Determine the [X, Y] coordinate at the center of the cell enclosing the given text.  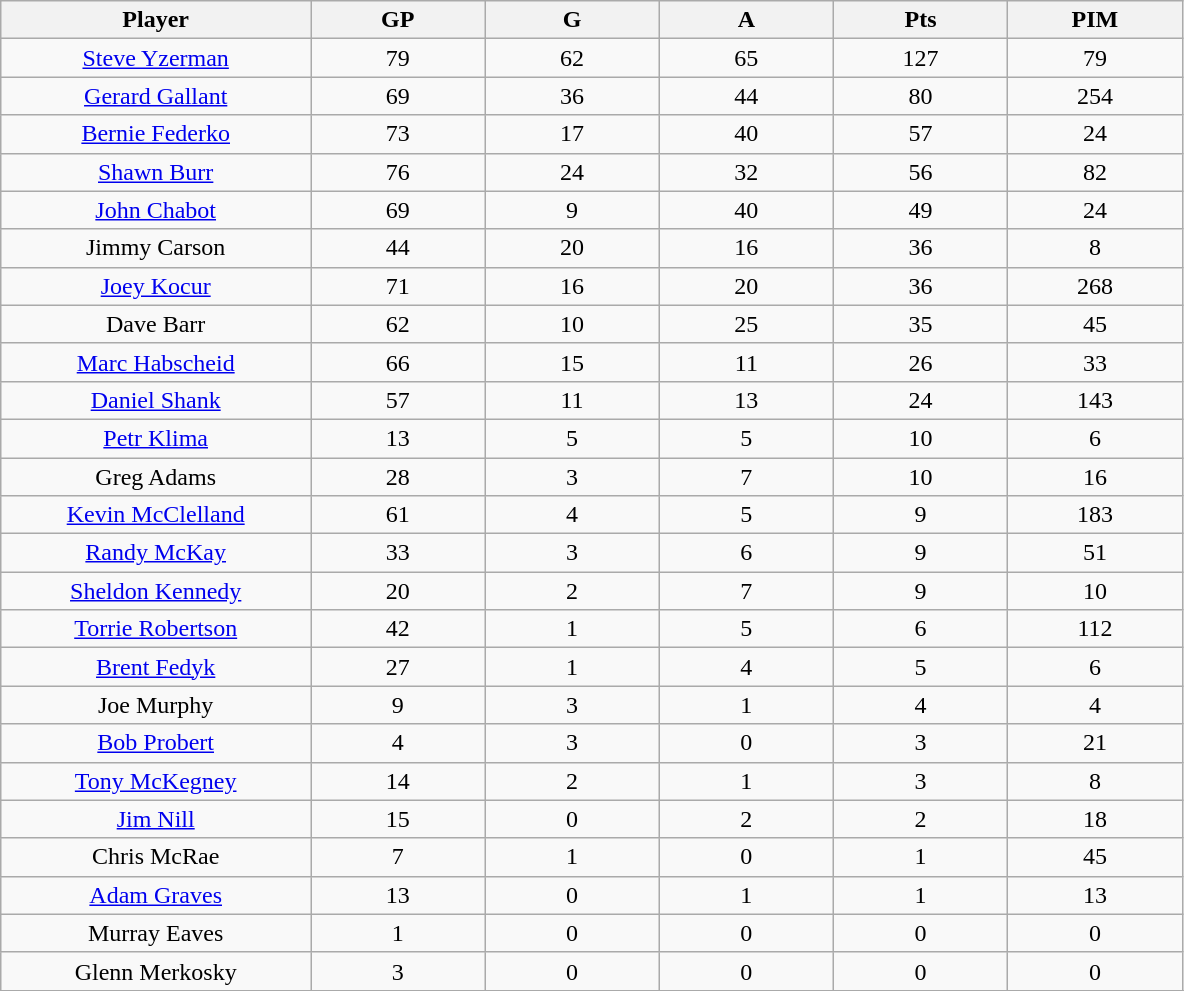
Chris McRae [156, 857]
66 [398, 362]
Tony McKegney [156, 781]
Randy McKay [156, 553]
Jim Nill [156, 819]
268 [1095, 286]
Joey Kocur [156, 286]
18 [1095, 819]
27 [398, 667]
17 [572, 134]
42 [398, 629]
183 [1095, 515]
Daniel Shank [156, 400]
112 [1095, 629]
Greg Adams [156, 477]
PIM [1095, 20]
56 [920, 172]
254 [1095, 96]
Gerard Gallant [156, 96]
49 [920, 210]
Torrie Robertson [156, 629]
82 [1095, 172]
Murray Eaves [156, 933]
Dave Barr [156, 324]
G [572, 20]
GP [398, 20]
Kevin McClelland [156, 515]
Adam Graves [156, 895]
Joe Murphy [156, 705]
Bernie Federko [156, 134]
26 [920, 362]
32 [746, 172]
28 [398, 477]
Player [156, 20]
61 [398, 515]
65 [746, 58]
Pts [920, 20]
Brent Fedyk [156, 667]
14 [398, 781]
Shawn Burr [156, 172]
Sheldon Kennedy [156, 591]
51 [1095, 553]
76 [398, 172]
143 [1095, 400]
Jimmy Carson [156, 248]
21 [1095, 743]
Petr Klima [156, 438]
Bob Probert [156, 743]
25 [746, 324]
35 [920, 324]
80 [920, 96]
John Chabot [156, 210]
A [746, 20]
Steve Yzerman [156, 58]
127 [920, 58]
Marc Habscheid [156, 362]
73 [398, 134]
Glenn Merkosky [156, 971]
71 [398, 286]
